For the text-containing cell, return its midpoint in (X, Y) coordinate format. 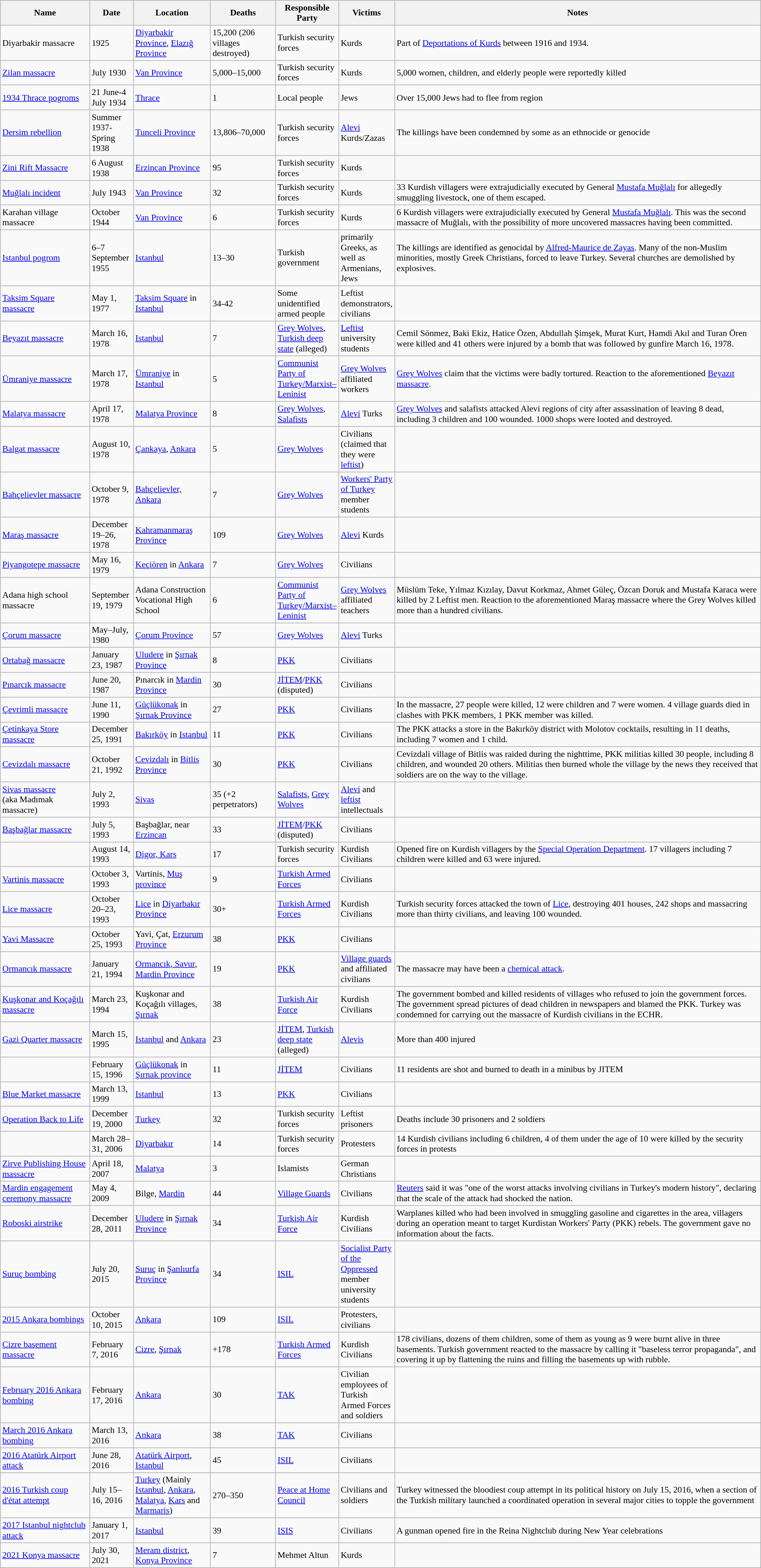
Sivas massacre(aka Madımak massacre) (45, 799)
Deaths include 30 prisoners and 2 soldiers (577, 1119)
September 19, 1979 (112, 600)
Leftist prisoners (366, 1119)
March 28–31, 2006 (112, 1144)
44 (243, 1193)
Location (172, 13)
21 June-4 July 1934 (112, 97)
15,200 (206 villages destroyed) (243, 43)
December 25, 1991 (112, 734)
Bilge, Mardin (172, 1193)
Blue Market massacre (45, 1094)
March 13, 1999 (112, 1094)
Vartinis massacre (45, 879)
45 (243, 1460)
Adana high school massacre (45, 600)
May 16, 1979 (112, 565)
27 (243, 709)
January 21, 1994 (112, 969)
Suruç bombing (45, 1274)
primarily Greeks, as well as Armenians, Jews (366, 258)
Turkey (172, 1119)
Operation Back to Life (45, 1119)
Turkey (Mainly Istanbul, Ankara, Malatya, Kars and Marmaris) (172, 1495)
July 5, 1993 (112, 829)
39 (243, 1531)
October 20–23, 1993 (112, 909)
Local people (307, 97)
Lice massacre (45, 909)
Diyarbakir massacre (45, 43)
Beyazıt massacre (45, 338)
April 17, 1978 (112, 414)
Adana Construction Vocational High School (172, 600)
Kuşkonar and Koçağılı massacre (45, 1005)
Roboski airstrike (45, 1224)
Atatürk Airport, Istanbul (172, 1460)
Maraş massacre (45, 535)
Peace at Home Council (307, 1495)
9 (243, 879)
Kuşkonar and Koçağılı villages, Şırnak (172, 1005)
July 30, 2021 (112, 1555)
Yavi Massacre (45, 939)
33 (243, 829)
Gazi Quarter massacre (45, 1040)
December 19–26, 1978 (112, 535)
Responsible Party (307, 13)
Civilian employees of Turkish Armed Forces and soldiers (366, 1395)
2021 Konya massacre (45, 1555)
Alevis (366, 1040)
30+ (243, 909)
1934 Thrace pogroms (45, 97)
March 16, 1978 (112, 338)
2017 Istanbul nightclub attack (45, 1531)
13–30 (243, 258)
Mehmet Altun (307, 1555)
Zirve Publishing House massacre (45, 1169)
Balgat massacre (45, 449)
Bakırköy in Istanbul (172, 734)
Piyangotepe massacre (45, 565)
11 residents are shot and burned to death in a minibus by JITEM (577, 1070)
Muğlalı incident (45, 192)
Cizre, Şırnak (172, 1350)
Ümraniye massacre (45, 379)
A gunman opened fire in the Reina Nightclub during New Year celebrations (577, 1531)
February 17, 2016 (112, 1395)
Alevi Kurds/Zazas (366, 133)
February 15, 1996 (112, 1070)
Tunceli Province (172, 133)
Cevizdalı massacre (45, 765)
July 15–16, 2016 (112, 1495)
Part of Deportations of Kurds between 1916 and 1934. (577, 43)
March 2016 Ankara bombing (45, 1436)
1 (243, 97)
Çetinkaya Store massacre (45, 734)
Mardin engagement ceremony massacre (45, 1193)
Socialist Party of the Oppressed member university students (366, 1274)
Alevi and leftist intellectuals (366, 799)
Victims (366, 13)
Vartinis, Muş province (172, 879)
The massacre may have been a chemical attack. (577, 969)
270–350 (243, 1495)
35 (+2 perpetrators) (243, 799)
Yavi, Çat, Erzurum Province (172, 939)
December 28, 2011 (112, 1224)
July 2, 1993 (112, 799)
ISIS (307, 1531)
March 13, 2016 (112, 1436)
5,000 women, children, and elderly people were reportedly killed (577, 73)
Cizre basement massacre (45, 1350)
Diyarbakir Province, Elazığ Province (172, 43)
Ümraniye in Istanbul (172, 379)
August 14, 1993 (112, 855)
Ortabağ massacre (45, 660)
June 11, 1990 (112, 709)
July 1943 (112, 192)
Protesters (366, 1144)
Çankaya, Ankara (172, 449)
13 (243, 1094)
March 15, 1995 (112, 1040)
May 1, 1977 (112, 304)
+178 (243, 1350)
German Christians (366, 1169)
October 3, 1993 (112, 879)
Kahramanmaraş Province (172, 535)
6 August 1938 (112, 168)
The PKK attacks a store in the Bakırköy district with Molotov cocktails, resulting in 11 deaths, including 7 women and 1 child. (577, 734)
Pınarcık in Mardin Province (172, 685)
Thrace (172, 97)
Digor, Kars (172, 855)
October 10, 2015 (112, 1320)
Diyarbakır (172, 1144)
April 18, 2007 (112, 1169)
Summer 1937-Spring 1938 (112, 133)
95 (243, 168)
The killings have been condemned by some as an ethnocide or genocide (577, 133)
Dersim rebellion (45, 133)
Cevizdalı in Bitlis Province (172, 765)
23 (243, 1040)
Lice in Diyarbakır Province (172, 909)
Grey Wolves affiliated workers (366, 379)
6–7 September 1955 (112, 258)
Meram district, Konya Province (172, 1555)
February 2016 Ankara bombing (45, 1395)
Malatya Province (172, 414)
Protesters, civilians (366, 1320)
Jews (366, 97)
Ormancık massacre (45, 969)
Islamists (307, 1169)
March 17, 1978 (112, 379)
Suruç in Şanlıurfa Province (172, 1274)
Grey Wolves, Turkish deep state (alleged) (307, 338)
Village Guards (307, 1193)
17 (243, 855)
Name (45, 13)
34-42 (243, 304)
Pınarcık massacre (45, 685)
Bahçelievler massacre (45, 495)
Village guards and affiliated civilians (366, 969)
14 (243, 1144)
Karahan village massacre (45, 218)
19 (243, 969)
Notes (577, 13)
More than 400 injured (577, 1040)
57 (243, 635)
Deaths (243, 13)
13,806–70,000 (243, 133)
Güçlükonak in Şırnak province (172, 1070)
Opened fire on Kurdish villagers by the Special Operation Department. 17 villagers including 7 children were killed and 63 were injured. (577, 855)
June 20, 1987 (112, 685)
July 20, 2015 (112, 1274)
July 1930 (112, 73)
1925 (112, 43)
Malatya massacre (45, 414)
Zini Rift Massacre (45, 168)
October 25, 1993 (112, 939)
Çevrimli massacre (45, 709)
Grey Wolves affiliated teachers (366, 600)
2015 Ankara bombings (45, 1320)
Alevi Kurds (366, 535)
Grey Wolves, Salafists (307, 414)
March 23, 1994 (112, 1005)
Erzincan Province (172, 168)
June 28, 2016 (112, 1460)
Taksim Square massacre (45, 304)
Over 15,000 Jews had to flee from region (577, 97)
Istanbul and Ankara (172, 1040)
JİTEM, Turkish deep state (alleged) (307, 1040)
Sivas (172, 799)
Salafists, Grey Wolves (307, 799)
14 Kurdish civilians including 6 children, 4 of them under the age of 10 were killed by the security forces in protests (577, 1144)
Grey Wolves claim that the victims were badly tortured. Reaction to the aforementioned Beyazıt massacre. (577, 379)
May–July, 1980 (112, 635)
October 21, 1992 (112, 765)
Başbağlar, near Erzincan (172, 829)
December 19, 2000 (112, 1119)
2016 Atatürk Airport attack (45, 1460)
Malatya (172, 1169)
Civilians (claimed that they were leftist) (366, 449)
Date (112, 13)
Bahçelievler, Ankara (172, 495)
January 1, 2017 (112, 1531)
2016 Turkish coup d'état attempt (45, 1495)
JİTEM (307, 1070)
May 4, 2009 (112, 1193)
Çorum massacre (45, 635)
Leftist demonstrators, civilians (366, 304)
Çorum Province (172, 635)
Leftist university students (366, 338)
3 (243, 1169)
October 1944 (112, 218)
Başbağlar massacre (45, 829)
Ormancık, Savur, Mardin Province (172, 969)
Istanbul pogrom (45, 258)
Taksim Square in Istanbul (172, 304)
33 Kurdish villagers were extrajudicially executed by General Mustafa Muğlalı for allegedly smuggling livestock, one of them escaped. (577, 192)
Workers' Party of Turkey member students (366, 495)
Civilians and soldiers (366, 1495)
Turkish government (307, 258)
Some unidentified armed people (307, 304)
Keçiören in Ankara (172, 565)
January 23, 1987 (112, 660)
Zilan massacre (45, 73)
October 9, 1978 (112, 495)
5,000–15,000 (243, 73)
Güçlükonak in Şırnak Province (172, 709)
August 10, 1978 (112, 449)
February 7, 2016 (112, 1350)
